For the text-containing cell, return its midpoint in [x, y] coordinate format. 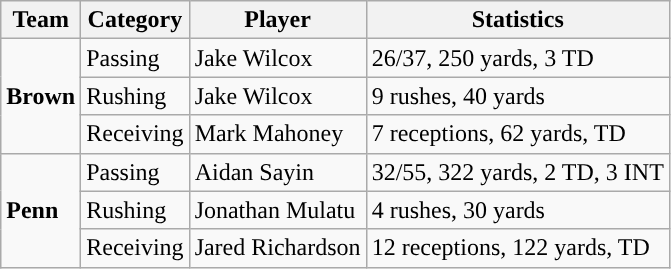
Jonathan Mulatu [278, 210]
Player [278, 20]
12 receptions, 122 yards, TD [518, 248]
26/37, 250 yards, 3 TD [518, 58]
Penn [41, 210]
Statistics [518, 20]
Aidan Sayin [278, 172]
9 rushes, 40 yards [518, 96]
Brown [41, 96]
7 receptions, 62 yards, TD [518, 134]
Category [135, 20]
32/55, 322 yards, 2 TD, 3 INT [518, 172]
Mark Mahoney [278, 134]
Jared Richardson [278, 248]
4 rushes, 30 yards [518, 210]
Team [41, 20]
